Capture the cell that displays the provided text and extract its [X, Y] central coordinate. 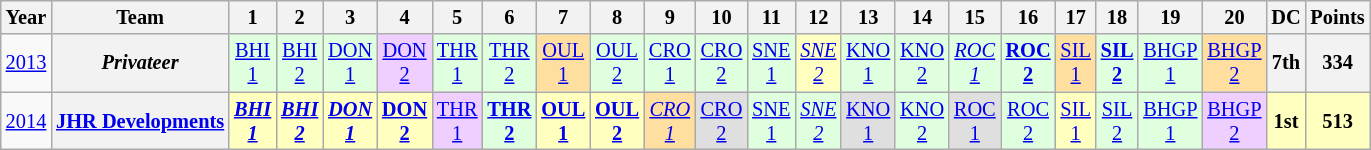
2013 [26, 63]
12 [818, 17]
DC [1286, 17]
19 [1170, 17]
1 [252, 17]
2014 [26, 121]
20 [1234, 17]
5 [457, 17]
10 [722, 17]
17 [1076, 17]
7 [563, 17]
Team [140, 17]
8 [617, 17]
6 [509, 17]
14 [922, 17]
JHR Developments [140, 121]
15 [975, 17]
18 [1118, 17]
16 [1028, 17]
1st [1286, 121]
334 [1338, 63]
Points [1338, 17]
9 [670, 17]
7th [1286, 63]
4 [404, 17]
3 [350, 17]
513 [1338, 121]
Privateer [140, 63]
11 [771, 17]
Year [26, 17]
13 [868, 17]
2 [300, 17]
